From the cell containing the given text, extract its center point as (x, y) coordinate. 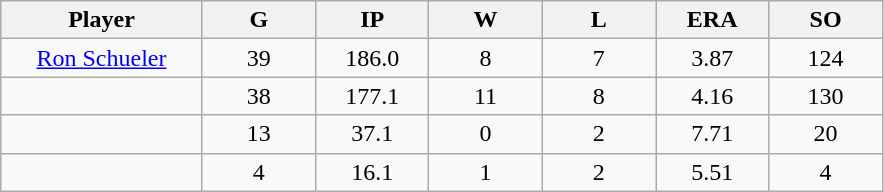
37.1 (372, 134)
38 (258, 96)
IP (372, 20)
1 (486, 172)
130 (826, 96)
11 (486, 96)
5.51 (712, 172)
16.1 (372, 172)
124 (826, 58)
4.16 (712, 96)
Ron Schueler (102, 58)
7.71 (712, 134)
0 (486, 134)
L (598, 20)
3.87 (712, 58)
ERA (712, 20)
13 (258, 134)
186.0 (372, 58)
G (258, 20)
177.1 (372, 96)
39 (258, 58)
7 (598, 58)
Player (102, 20)
SO (826, 20)
W (486, 20)
20 (826, 134)
